Detect which cell encompasses the target text, then output its (X, Y) center coordinate. 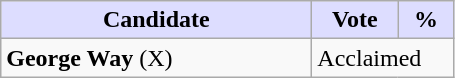
Vote (355, 20)
Candidate (156, 20)
George Way (X) (156, 58)
Acclaimed (383, 58)
% (426, 20)
